Capture the cell that displays the provided text and extract its (X, Y) central coordinate. 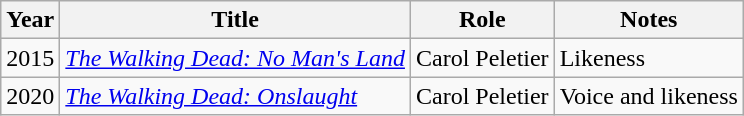
Year (30, 20)
Likeness (648, 58)
Title (236, 20)
Role (482, 20)
The Walking Dead: No Man's Land (236, 58)
2015 (30, 58)
Notes (648, 20)
2020 (30, 96)
Voice and likeness (648, 96)
The Walking Dead: Onslaught (236, 96)
